For the text-containing cell, return its midpoint in [x, y] coordinate format. 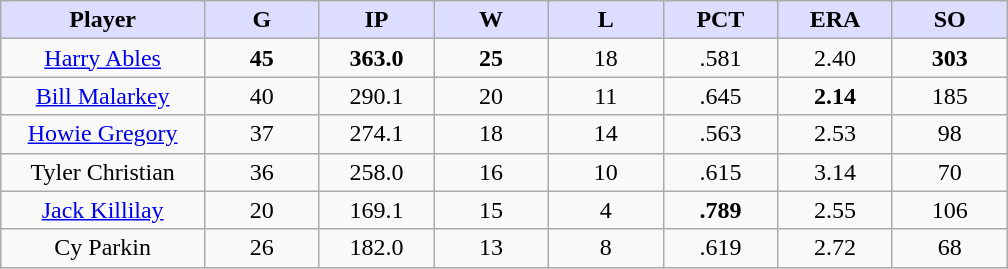
303 [950, 58]
98 [950, 134]
25 [492, 58]
PCT [720, 20]
.645 [720, 96]
106 [950, 210]
2.55 [836, 210]
70 [950, 172]
258.0 [376, 172]
Player [103, 20]
10 [606, 172]
IP [376, 20]
40 [262, 96]
13 [492, 248]
169.1 [376, 210]
290.1 [376, 96]
36 [262, 172]
15 [492, 210]
Cy Parkin [103, 248]
3.14 [836, 172]
Harry Ables [103, 58]
4 [606, 210]
45 [262, 58]
W [492, 20]
Bill Malarkey [103, 96]
L [606, 20]
363.0 [376, 58]
26 [262, 248]
16 [492, 172]
2.53 [836, 134]
2.40 [836, 58]
185 [950, 96]
.789 [720, 210]
274.1 [376, 134]
.615 [720, 172]
Howie Gregory [103, 134]
11 [606, 96]
.581 [720, 58]
G [262, 20]
SO [950, 20]
37 [262, 134]
.563 [720, 134]
8 [606, 248]
68 [950, 248]
14 [606, 134]
2.72 [836, 248]
ERA [836, 20]
Tyler Christian [103, 172]
Jack Killilay [103, 210]
182.0 [376, 248]
.619 [720, 248]
2.14 [836, 96]
